Search for the cell housing the specified text and yield its (X, Y) center coordinate. 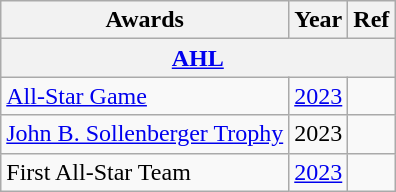
John B. Sollenberger Trophy (145, 134)
Awards (145, 20)
AHL (198, 58)
First All-Star Team (145, 172)
All-Star Game (145, 96)
Ref (372, 20)
Year (318, 20)
